Search for the cell housing the specified text and yield its [X, Y] center coordinate. 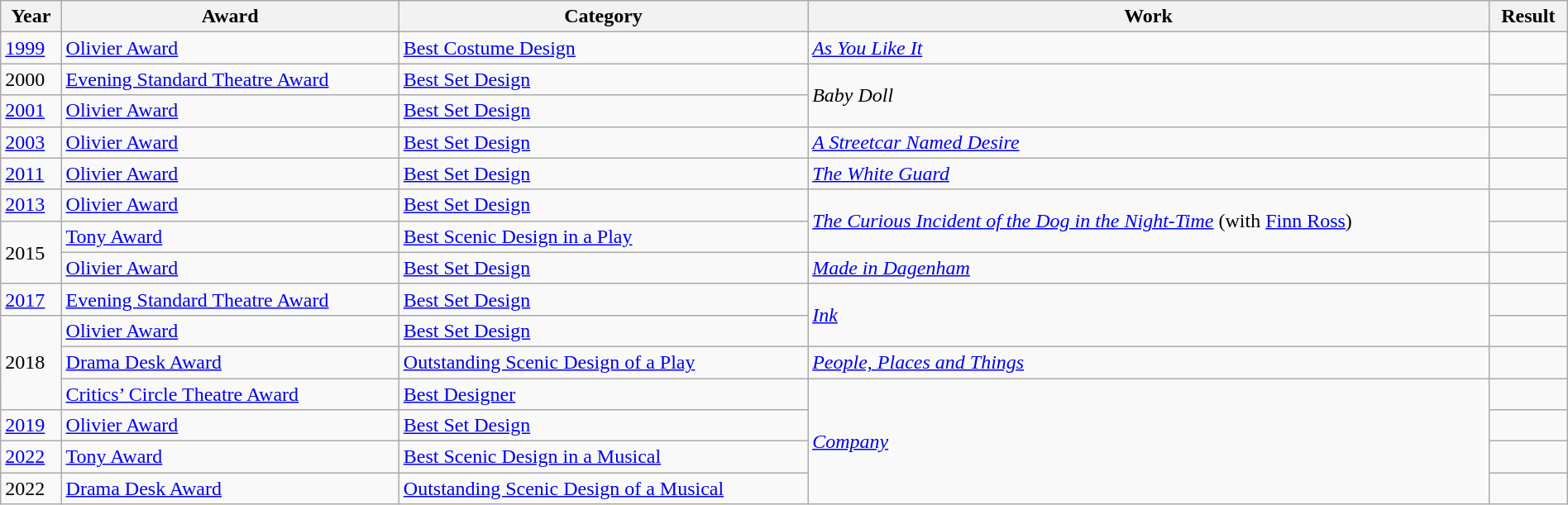
Year [31, 17]
2018 [31, 362]
As You Like It [1149, 48]
2013 [31, 205]
Made in Dagenham [1149, 268]
2003 [31, 142]
The Curious Incident of the Dog in the Night-Time (with Finn Ross) [1149, 221]
Outstanding Scenic Design of a Play [603, 362]
Best Designer [603, 394]
2011 [31, 174]
Critics’ Circle Theatre Award [230, 394]
Best Scenic Design in a Musical [603, 457]
People, Places and Things [1149, 362]
Ink [1149, 315]
Baby Doll [1149, 95]
Result [1528, 17]
Award [230, 17]
2017 [31, 299]
Best Costume Design [603, 48]
Best Scenic Design in a Play [603, 236]
Category [603, 17]
1999 [31, 48]
The White Guard [1149, 174]
Outstanding Scenic Design of a Musical [603, 488]
Work [1149, 17]
2015 [31, 252]
2000 [31, 79]
A Streetcar Named Desire [1149, 142]
2001 [31, 111]
2019 [31, 426]
Company [1149, 441]
